Scan for the cell matching the given text and deliver its [X, Y] coordinate at center. 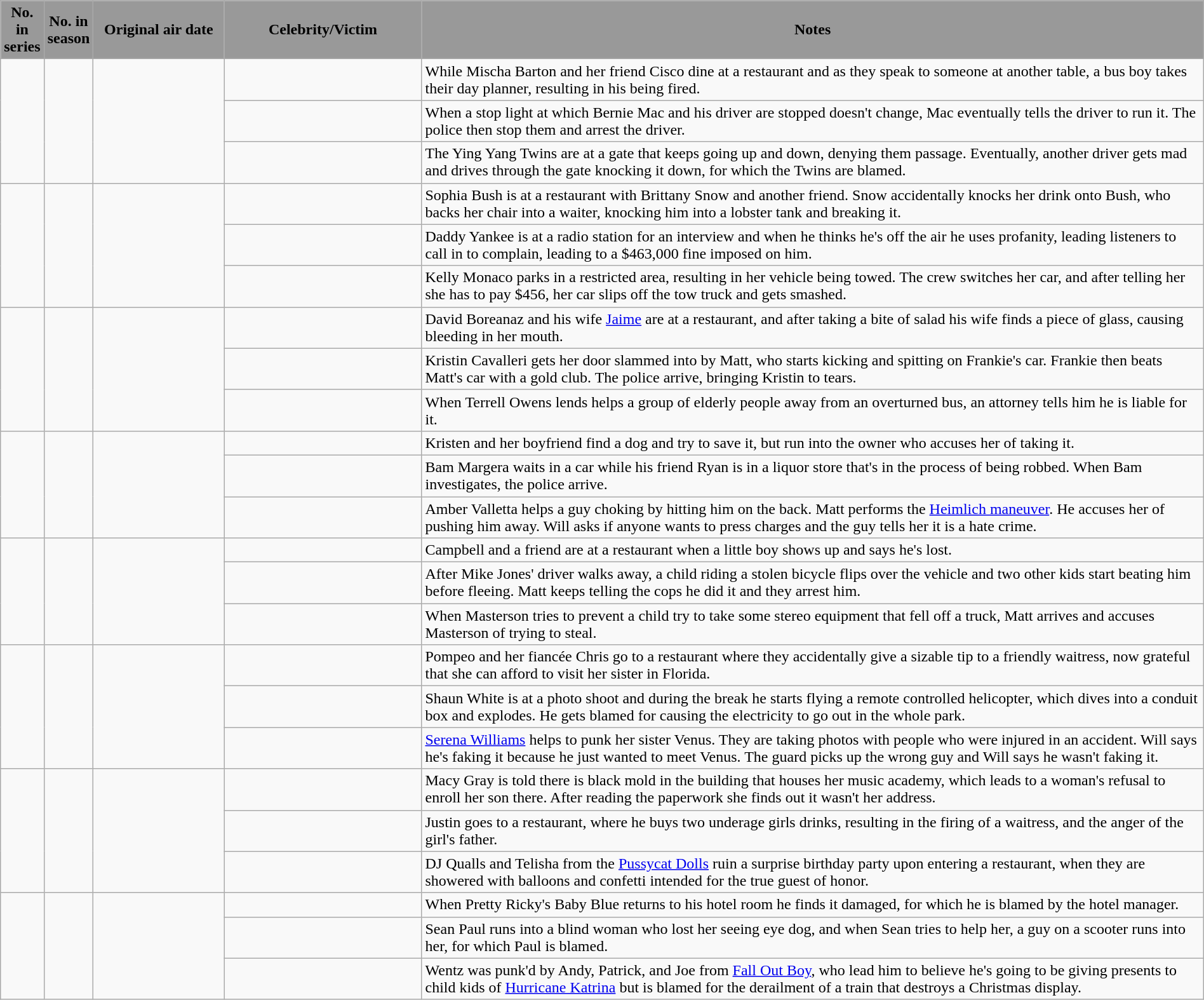
When Terrell Owens lends helps a group of elderly people away from an overturned bus, an attorney tells him he is liable for it. [813, 410]
No. inseries [22, 30]
Kristen and her boyfriend find a dog and try to save it, but run into the owner who accuses her of taking it. [813, 443]
Notes [813, 30]
Celebrity/Victim [323, 30]
Original air date [159, 30]
No. inseason [69, 30]
Justin goes to a restaurant, where he buys two underage girls drinks, resulting in the firing of a waitress, and the anger of the girl's father. [813, 831]
Campbell and a friend are at a restaurant when a little boy shows up and says he's lost. [813, 550]
When Pretty Ricky's Baby Blue returns to his hotel room he finds it damaged, for which he is blamed by the hotel manager. [813, 905]
